From the cell containing the given text, extract its center point as (x, y) coordinate. 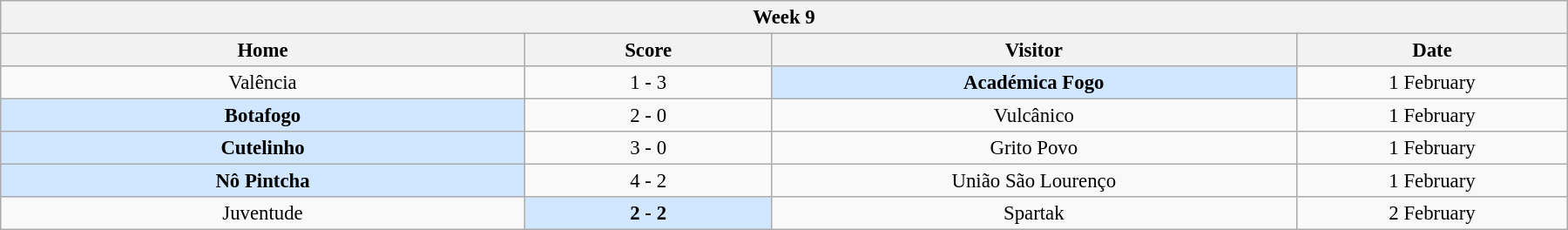
Date (1432, 51)
Nô Pintcha (263, 181)
Score (648, 51)
4 - 2 (648, 181)
1 - 3 (648, 83)
2 - 0 (648, 116)
Académica Fogo (1033, 83)
Spartak (1033, 213)
2 - 2 (648, 213)
Juventude (263, 213)
Vulcânico (1033, 116)
2 February (1432, 213)
União São Lourenço (1033, 181)
Week 9 (784, 17)
3 - 0 (648, 148)
Grito Povo (1033, 148)
Home (263, 51)
Visitor (1033, 51)
Valência (263, 83)
Botafogo (263, 116)
Cutelinho (263, 148)
